Identify which cell holds the provided text, then report its (x, y) central coordinate. 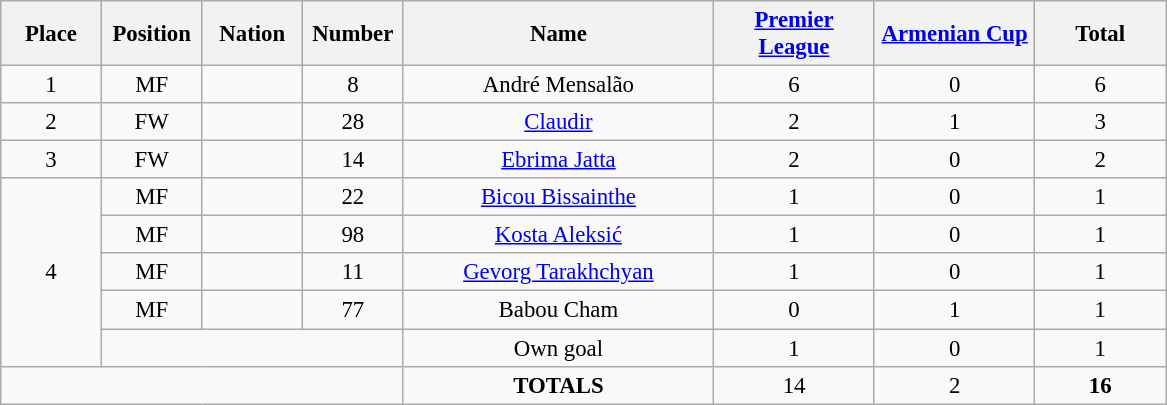
Own goal (558, 348)
Armenian Cup (954, 34)
Gevorg Tarakhchyan (558, 273)
16 (1100, 385)
Total (1100, 34)
Premier League (794, 34)
Ebrima Jatta (558, 160)
28 (354, 122)
Claudir (558, 122)
Nation (252, 34)
77 (354, 310)
Kosta Aleksić (558, 235)
4 (52, 272)
Number (354, 34)
8 (354, 85)
Bicou Bissainthe (558, 197)
Babou Cham (558, 310)
98 (354, 235)
André Mensalão (558, 85)
22 (354, 197)
Name (558, 34)
11 (354, 273)
Position (152, 34)
Place (52, 34)
TOTALS (558, 385)
